Capture the cell that displays the provided text and extract its [x, y] central coordinate. 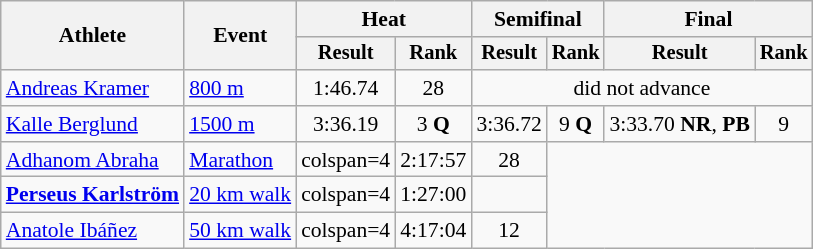
Adhanom Abraha [92, 160]
3:36.19 [346, 124]
9 [784, 124]
1500 m [240, 124]
Andreas Kramer [92, 88]
Athlete [92, 36]
800 m [240, 88]
3:33.70 NR, PB [679, 124]
Heat [384, 19]
1:46.74 [346, 88]
2:17:57 [433, 160]
3 Q [433, 124]
Event [240, 36]
did not advance [642, 88]
50 km walk [240, 231]
1:27:00 [433, 195]
Anatole Ibáñez [92, 231]
4:17:04 [433, 231]
Perseus Karlström [92, 195]
Semifinal [538, 19]
9 Q [576, 124]
12 [508, 231]
Marathon [240, 160]
Kalle Berglund [92, 124]
20 km walk [240, 195]
Final [708, 19]
3:36.72 [508, 124]
